For the text-containing cell, return its midpoint in [x, y] coordinate format. 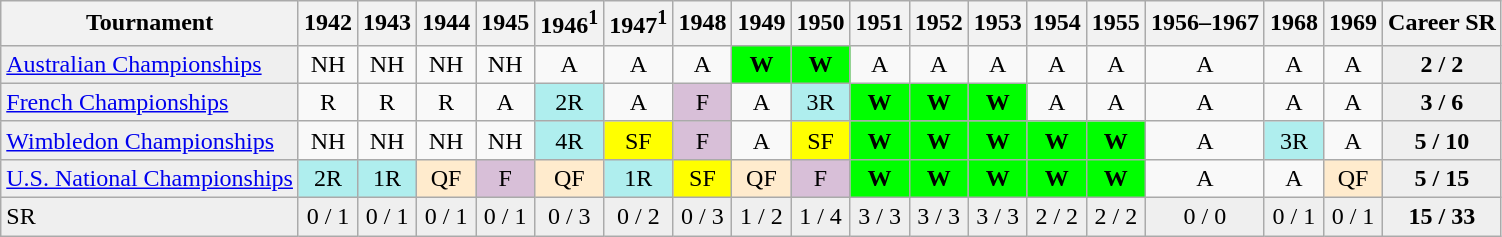
1 / 2 [762, 217]
1955 [1116, 24]
Tournament [150, 24]
Wimbledon Championships [150, 140]
1943 [388, 24]
19471 [638, 24]
U.S. National Championships [150, 178]
1950 [820, 24]
0 / 2 [638, 217]
1968 [1294, 24]
1 / 4 [820, 217]
5 / 10 [1442, 140]
1942 [328, 24]
SR [150, 217]
Australian Championships [150, 64]
1954 [1056, 24]
1953 [998, 24]
15 / 33 [1442, 217]
1969 [1352, 24]
1949 [762, 24]
19461 [570, 24]
French Championships [150, 102]
1956–1967 [1204, 24]
1951 [880, 24]
1952 [938, 24]
0 / 0 [1204, 217]
1948 [702, 24]
4R [570, 140]
1944 [446, 24]
Career SR [1442, 24]
1945 [506, 24]
3 / 6 [1442, 102]
5 / 15 [1442, 178]
